Provide the [x, y] coordinate of the cell's center where the given text is located.  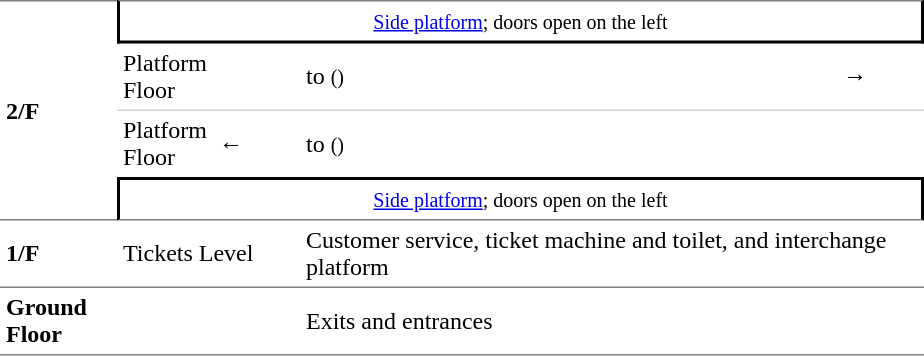
Customer service, ticket machine and toilet, and interchange platform [612, 254]
1/F [58, 254]
Ground Floor [58, 322]
Exits and entrances [612, 322]
2/F [58, 110]
→ [880, 78]
Tickets Level [208, 254]
← [256, 144]
